Detect which cell encompasses the target text, then output its (x, y) center coordinate. 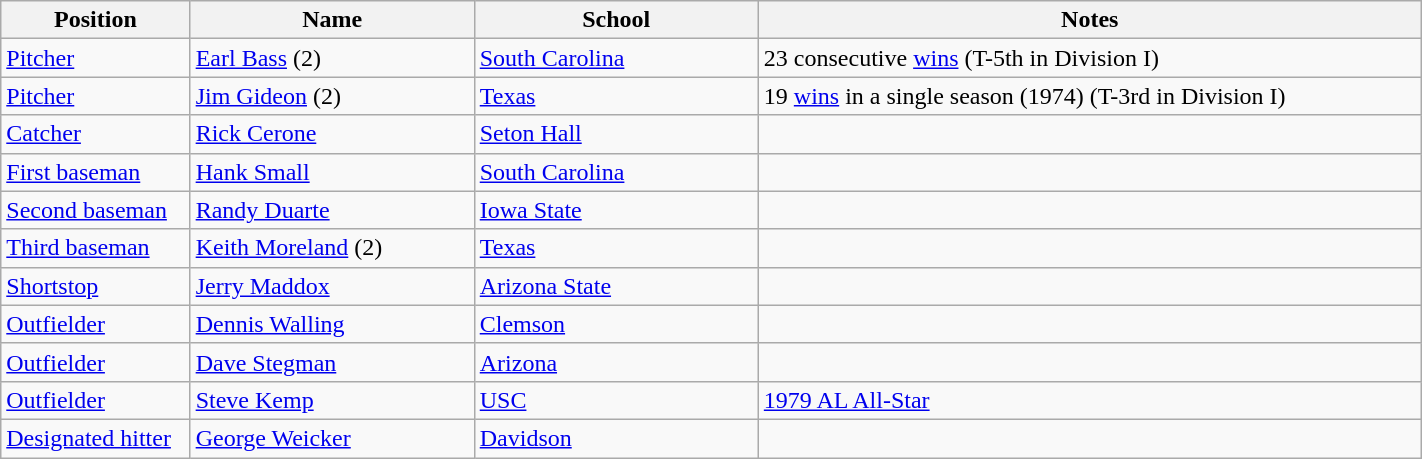
Second baseman (96, 210)
Third baseman (96, 248)
Shortstop (96, 286)
23 consecutive wins (T-5th in Division I) (1090, 58)
Arizona State (616, 286)
Dennis Walling (332, 324)
First baseman (96, 172)
Name (332, 20)
Seton Hall (616, 134)
Clemson (616, 324)
Randy Duarte (332, 210)
Steve Kemp (332, 400)
Jerry Maddox (332, 286)
Notes (1090, 20)
George Weicker (332, 438)
Dave Stegman (332, 362)
Position (96, 20)
Rick Cerone (332, 134)
Catcher (96, 134)
Arizona (616, 362)
Jim Gideon (2) (332, 96)
School (616, 20)
Iowa State (616, 210)
Hank Small (332, 172)
1979 AL All-Star (1090, 400)
19 wins in a single season (1974) (T-3rd in Division I) (1090, 96)
Designated hitter (96, 438)
Davidson (616, 438)
Keith Moreland (2) (332, 248)
USC (616, 400)
Earl Bass (2) (332, 58)
